Find where the given text appears and provide that cell's center as [X, Y] coordinate. 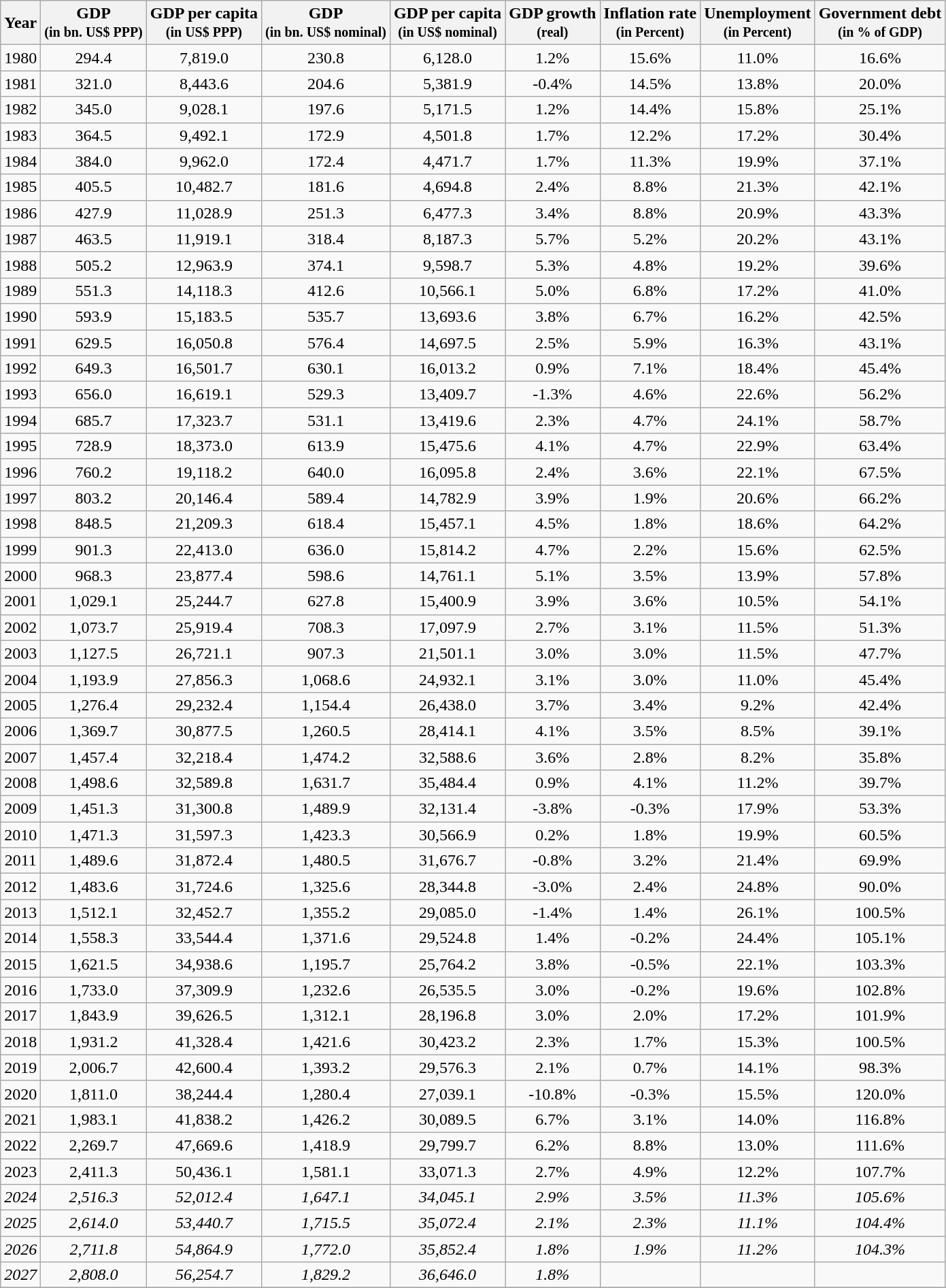
11,028.9 [204, 213]
364.5 [94, 135]
107.7% [880, 1171]
41,328.4 [204, 1042]
14.1% [758, 1068]
5,381.9 [447, 84]
Inflation rate(in Percent) [650, 23]
2022 [20, 1145]
1,325.6 [326, 887]
60.5% [880, 835]
1,195.7 [326, 964]
2,411.3 [94, 1171]
66.2% [880, 498]
1,260.5 [326, 731]
105.1% [880, 938]
16.2% [758, 316]
30,423.2 [447, 1042]
34,938.6 [204, 964]
15,475.6 [447, 446]
GDP per capita(in US$ PPP) [204, 23]
14.4% [650, 110]
593.9 [94, 316]
1982 [20, 110]
41.0% [880, 291]
25,764.2 [447, 964]
17.9% [758, 809]
1,312.1 [326, 1016]
63.4% [880, 446]
1,068.6 [326, 679]
39.6% [880, 265]
Government debt(in % of GDP) [880, 23]
GDP per capita(in US$ nominal) [447, 23]
0.7% [650, 1068]
1,154.4 [326, 705]
1994 [20, 420]
2007 [20, 757]
28,196.8 [447, 1016]
2.2% [650, 550]
1,193.9 [94, 679]
29,524.8 [447, 938]
31,597.3 [204, 835]
2009 [20, 809]
656.0 [94, 395]
111.6% [880, 1145]
2017 [20, 1016]
384.0 [94, 161]
33,544.4 [204, 938]
90.0% [880, 887]
14,697.5 [447, 342]
2001 [20, 601]
58.7% [880, 420]
405.5 [94, 187]
2024 [20, 1198]
33,071.3 [447, 1171]
10,566.1 [447, 291]
8.5% [758, 731]
51.3% [880, 627]
-10.8% [552, 1093]
16,501.7 [204, 369]
1990 [20, 316]
27,039.1 [447, 1093]
25,919.4 [204, 627]
535.7 [326, 316]
35,484.4 [447, 783]
2000 [20, 576]
12,963.9 [204, 265]
120.0% [880, 1093]
1,647.1 [326, 1198]
35.8% [880, 757]
6,477.3 [447, 213]
15.8% [758, 110]
2,808.0 [94, 1275]
101.9% [880, 1016]
104.3% [880, 1249]
14,118.3 [204, 291]
53,440.7 [204, 1223]
618.4 [326, 524]
10.5% [758, 601]
589.4 [326, 498]
848.5 [94, 524]
19.2% [758, 265]
627.8 [326, 601]
35,852.4 [447, 1249]
2012 [20, 887]
1984 [20, 161]
18,373.0 [204, 446]
2004 [20, 679]
16,013.2 [447, 369]
53.3% [880, 809]
Unemployment(in Percent) [758, 23]
345.0 [94, 110]
31,872.4 [204, 861]
251.3 [326, 213]
39,626.5 [204, 1016]
29,232.4 [204, 705]
2005 [20, 705]
630.1 [326, 369]
54.1% [880, 601]
6.8% [650, 291]
39.7% [880, 783]
22.6% [758, 395]
803.2 [94, 498]
9,598.7 [447, 265]
5.3% [552, 265]
2,006.7 [94, 1068]
19,118.2 [204, 472]
25,244.7 [204, 601]
1,371.6 [326, 938]
1985 [20, 187]
-1.4% [552, 912]
1,127.5 [94, 653]
1,480.5 [326, 861]
2,711.8 [94, 1249]
7,819.0 [204, 58]
5.7% [552, 239]
20.0% [880, 84]
2021 [20, 1119]
1,489.9 [326, 809]
104.4% [880, 1223]
4,471.7 [447, 161]
4.9% [650, 1171]
47.7% [880, 653]
649.3 [94, 369]
1,276.4 [94, 705]
31,676.7 [447, 861]
14.5% [650, 84]
1,369.7 [94, 731]
2019 [20, 1068]
1991 [20, 342]
13.9% [758, 576]
-0.4% [552, 84]
30,877.5 [204, 731]
1,631.7 [326, 783]
4.5% [552, 524]
67.5% [880, 472]
708.3 [326, 627]
16,050.8 [204, 342]
56,254.7 [204, 1275]
41,838.2 [204, 1119]
30,089.5 [447, 1119]
5.9% [650, 342]
42.5% [880, 316]
2015 [20, 964]
105.6% [880, 1198]
-1.3% [552, 395]
64.2% [880, 524]
29,799.7 [447, 1145]
98.3% [880, 1068]
13.0% [758, 1145]
20.6% [758, 498]
1,355.2 [326, 912]
576.4 [326, 342]
62.5% [880, 550]
21.3% [758, 187]
13,409.7 [447, 395]
2014 [20, 938]
8,443.6 [204, 84]
2003 [20, 653]
427.9 [94, 213]
2.8% [650, 757]
4.8% [650, 265]
3.2% [650, 861]
19.6% [758, 990]
294.4 [94, 58]
907.3 [326, 653]
25.1% [880, 110]
2,516.3 [94, 1198]
4.6% [650, 395]
204.6 [326, 84]
9,492.1 [204, 135]
1,418.9 [326, 1145]
5,171.5 [447, 110]
8.2% [758, 757]
1996 [20, 472]
2,269.7 [94, 1145]
318.4 [326, 239]
21,501.1 [447, 653]
1,451.3 [94, 809]
1997 [20, 498]
14,761.1 [447, 576]
685.7 [94, 420]
2,614.0 [94, 1223]
15,814.2 [447, 550]
1989 [20, 291]
38,244.4 [204, 1093]
1,512.1 [94, 912]
30.4% [880, 135]
1,489.6 [94, 861]
27,856.3 [204, 679]
6,128.0 [447, 58]
10,482.7 [204, 187]
9.2% [758, 705]
37,309.9 [204, 990]
1,581.1 [326, 1171]
1981 [20, 84]
598.6 [326, 576]
629.5 [94, 342]
901.3 [94, 550]
1,029.1 [94, 601]
2013 [20, 912]
172.9 [326, 135]
1,483.6 [94, 887]
2027 [20, 1275]
17,323.7 [204, 420]
20,146.4 [204, 498]
35,072.4 [447, 1223]
2018 [20, 1042]
13,693.6 [447, 316]
GDP(in bn. US$ nominal) [326, 23]
1,772.0 [326, 1249]
531.1 [326, 420]
1,829.2 [326, 1275]
2011 [20, 861]
14,782.9 [447, 498]
21.4% [758, 861]
1998 [20, 524]
2025 [20, 1223]
9,028.1 [204, 110]
15,457.1 [447, 524]
1,426.2 [326, 1119]
57.8% [880, 576]
29,576.3 [447, 1068]
17,097.9 [447, 627]
1,421.6 [326, 1042]
529.3 [326, 395]
636.0 [326, 550]
31,300.8 [204, 809]
5.0% [552, 291]
16,619.1 [204, 395]
760.2 [94, 472]
11,919.1 [204, 239]
2026 [20, 1249]
2023 [20, 1171]
21,209.3 [204, 524]
103.3% [880, 964]
18.4% [758, 369]
8,187.3 [447, 239]
1986 [20, 213]
1992 [20, 369]
13,419.6 [447, 420]
1,393.2 [326, 1068]
23,877.4 [204, 576]
1993 [20, 395]
4,501.8 [447, 135]
374.1 [326, 265]
1988 [20, 265]
2020 [20, 1093]
2010 [20, 835]
172.4 [326, 161]
52,012.4 [204, 1198]
1,471.3 [94, 835]
728.9 [94, 446]
4,694.8 [447, 187]
1,498.6 [94, 783]
24.1% [758, 420]
1987 [20, 239]
197.6 [326, 110]
181.6 [326, 187]
1,983.1 [94, 1119]
43.3% [880, 213]
42.4% [880, 705]
GDP(in bn. US$ PPP) [94, 23]
37.1% [880, 161]
116.8% [880, 1119]
31,724.6 [204, 887]
2002 [20, 627]
13.8% [758, 84]
0.2% [552, 835]
1,843.9 [94, 1016]
24.8% [758, 887]
22.9% [758, 446]
15,400.9 [447, 601]
1,232.6 [326, 990]
1,423.3 [326, 835]
50,436.1 [204, 1171]
30,566.9 [447, 835]
6.2% [552, 1145]
32,452.7 [204, 912]
26.1% [758, 912]
22,413.0 [204, 550]
968.3 [94, 576]
1,621.5 [94, 964]
1,073.7 [94, 627]
2.5% [552, 342]
3.7% [552, 705]
640.0 [326, 472]
-0.8% [552, 861]
2006 [20, 731]
-3.8% [552, 809]
24,932.1 [447, 679]
2016 [20, 990]
9,962.0 [204, 161]
20.2% [758, 239]
15.3% [758, 1042]
26,721.1 [204, 653]
29,085.0 [447, 912]
47,669.6 [204, 1145]
7.1% [650, 369]
Year [20, 23]
505.2 [94, 265]
34,045.1 [447, 1198]
1999 [20, 550]
321.0 [94, 84]
1,280.4 [326, 1093]
1983 [20, 135]
5.2% [650, 239]
1,715.5 [326, 1223]
28,414.1 [447, 731]
GDP growth(real) [552, 23]
1,558.3 [94, 938]
42,600.4 [204, 1068]
15,183.5 [204, 316]
20.9% [758, 213]
613.9 [326, 446]
26,438.0 [447, 705]
2.0% [650, 1016]
1980 [20, 58]
36,646.0 [447, 1275]
1,733.0 [94, 990]
32,589.8 [204, 783]
463.5 [94, 239]
42.1% [880, 187]
11.1% [758, 1223]
102.8% [880, 990]
28,344.8 [447, 887]
-3.0% [552, 887]
15.5% [758, 1093]
551.3 [94, 291]
1,457.4 [94, 757]
2008 [20, 783]
32,218.4 [204, 757]
56.2% [880, 395]
69.9% [880, 861]
2.9% [552, 1198]
16.6% [880, 58]
24.4% [758, 938]
14.0% [758, 1119]
1,811.0 [94, 1093]
1,931.2 [94, 1042]
-0.5% [650, 964]
5.1% [552, 576]
32,131.4 [447, 809]
1995 [20, 446]
54,864.9 [204, 1249]
412.6 [326, 291]
32,588.6 [447, 757]
16,095.8 [447, 472]
230.8 [326, 58]
1,474.2 [326, 757]
39.1% [880, 731]
26,535.5 [447, 990]
16.3% [758, 342]
18.6% [758, 524]
